Search for the cell housing the specified text and yield its [X, Y] center coordinate. 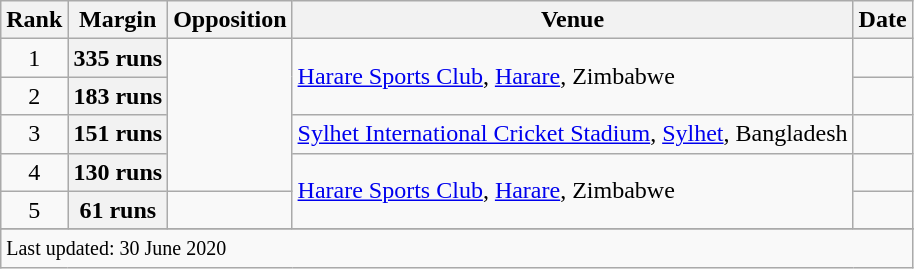
Venue [572, 20]
Last updated: 30 June 2020 [456, 248]
4 [34, 172]
335 runs [118, 58]
183 runs [118, 96]
2 [34, 96]
5 [34, 210]
Date [882, 20]
Sylhet International Cricket Stadium, Sylhet, Bangladesh [572, 134]
61 runs [118, 210]
Opposition [230, 20]
Margin [118, 20]
3 [34, 134]
Rank [34, 20]
151 runs [118, 134]
130 runs [118, 172]
1 [34, 58]
